Extract the (X, Y) coordinate from the center of the cell holding the provided text.  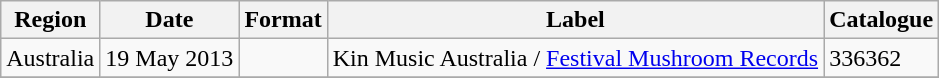
Catalogue (882, 20)
Label (575, 20)
Kin Music Australia / Festival Mushroom Records (575, 58)
Australia (50, 58)
Format (283, 20)
19 May 2013 (170, 58)
Date (170, 20)
Region (50, 20)
336362 (882, 58)
